Search for the cell housing the specified text and yield its [x, y] center coordinate. 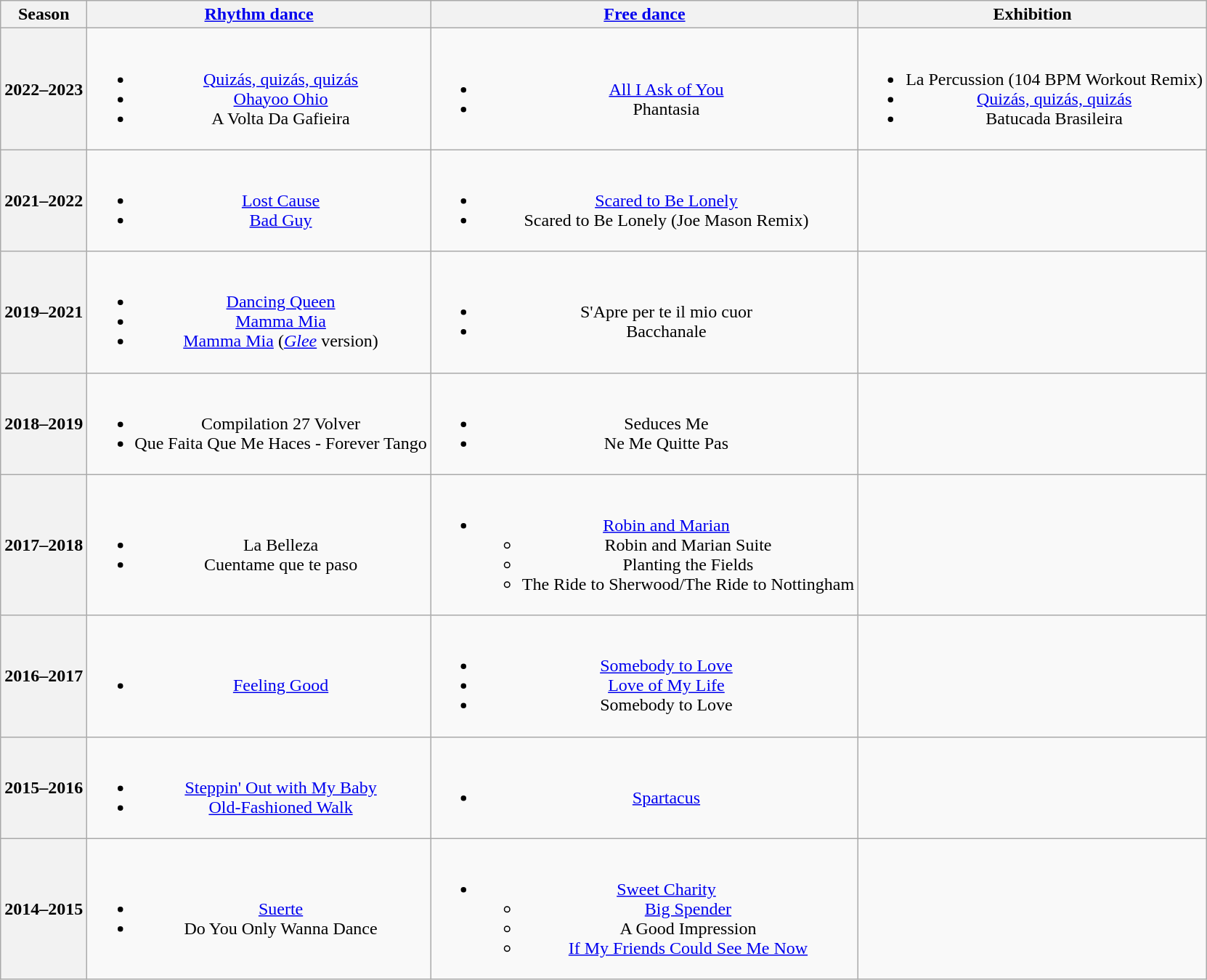
Exhibition [1033, 15]
Scared to Be LonelyScared to Be Lonely (Joe Mason Remix) [644, 201]
Spartacus [644, 787]
2021–2022 [44, 201]
La Percussion (104 BPM Workout Remix) Quizás, quizás, quizás Batucada Brasileira [1033, 89]
Compilation 27 Volver Que Faita Que Me Haces - Forever Tango [259, 424]
Quizás, quizás, quizás Ohayoo Ohio A Volta Da Gafieira [259, 89]
2019–2021 [44, 312]
2018–2019 [44, 424]
Suerte Do You Only Wanna Dance [259, 909]
Free dance [644, 15]
2022–2023 [44, 89]
Season [44, 15]
Robin and MarianRobin and Marian Suite Planting the Fields The Ride to Sherwood/The Ride to Nottingham [644, 545]
Steppin' Out with My Baby Old-Fashioned Walk [259, 787]
Sweet CharityBig SpenderA Good ImpressionIf My Friends Could See Me Now [644, 909]
La Belleza Cuentame que te paso [259, 545]
S'Apre per te il mio cuor Bacchanale [644, 312]
2015–2016 [44, 787]
Feeling Good [259, 676]
2014–2015 [44, 909]
Somebody to Love Love of My Life Somebody to Love [644, 676]
All I Ask of You Phantasia [644, 89]
Seduces Me Ne Me Quitte Pas [644, 424]
Dancing Queen Mamma Mia Mamma Mia (Glee version) [259, 312]
Rhythm dance [259, 15]
2016–2017 [44, 676]
Lost Cause Bad Guy [259, 201]
2017–2018 [44, 545]
